Search for the cell housing the specified text and yield its (x, y) center coordinate. 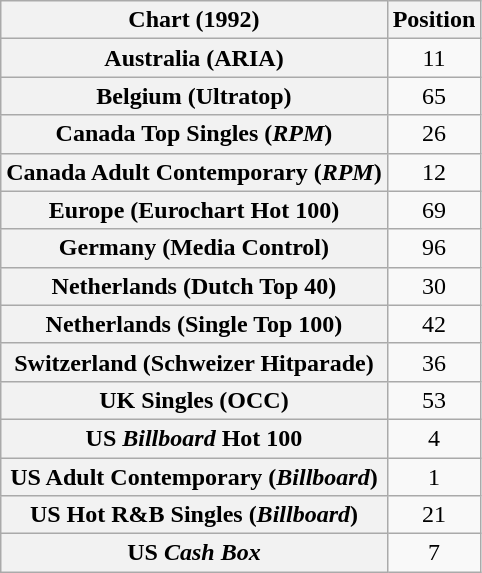
42 (434, 324)
11 (434, 58)
US Adult Contemporary (Billboard) (194, 477)
Europe (Eurochart Hot 100) (194, 210)
Position (434, 20)
Netherlands (Dutch Top 40) (194, 286)
US Cash Box (194, 553)
Netherlands (Single Top 100) (194, 324)
US Hot R&B Singles (Billboard) (194, 515)
21 (434, 515)
69 (434, 210)
Canada Top Singles (RPM) (194, 134)
26 (434, 134)
UK Singles (OCC) (194, 400)
30 (434, 286)
4 (434, 438)
65 (434, 96)
Canada Adult Contemporary (RPM) (194, 172)
Chart (1992) (194, 20)
Germany (Media Control) (194, 248)
US Billboard Hot 100 (194, 438)
Switzerland (Schweizer Hitparade) (194, 362)
7 (434, 553)
1 (434, 477)
12 (434, 172)
36 (434, 362)
53 (434, 400)
Belgium (Ultratop) (194, 96)
Australia (ARIA) (194, 58)
96 (434, 248)
